Identify which cell holds the provided text, then report its [X, Y] central coordinate. 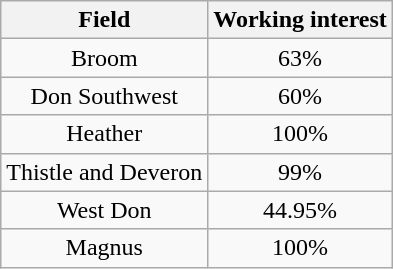
60% [300, 96]
Working interest [300, 20]
44.95% [300, 210]
West Don [104, 210]
63% [300, 58]
99% [300, 172]
Field [104, 20]
Broom [104, 58]
Heather [104, 134]
Thistle and Deveron [104, 172]
Magnus [104, 248]
Don Southwest [104, 96]
